Capture the cell that displays the provided text and extract its (X, Y) central coordinate. 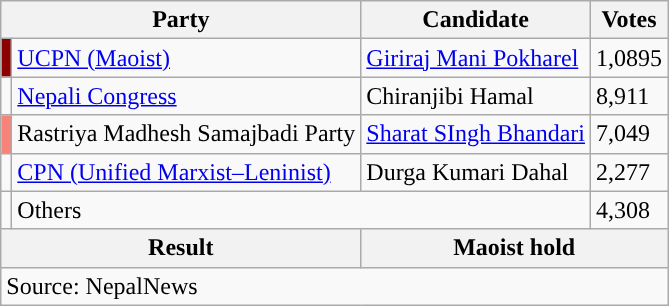
2,277 (630, 172)
Giriraj Mani Pokharel (476, 58)
7,049 (630, 134)
Candidate (476, 20)
Source: NepalNews (334, 286)
UCPN (Maoist) (186, 58)
Maoist hold (514, 248)
Nepali Congress (186, 96)
Chiranjibi Hamal (476, 96)
Votes (630, 20)
Others (302, 210)
Party (181, 20)
1,0895 (630, 58)
Sharat SIngh Bhandari (476, 134)
8,911 (630, 96)
Result (181, 248)
Durga Kumari Dahal (476, 172)
4,308 (630, 210)
CPN (Unified Marxist–Leninist) (186, 172)
Rastriya Madhesh Samajbadi Party (186, 134)
